Find where the given text appears and provide that cell's center as [x, y] coordinate. 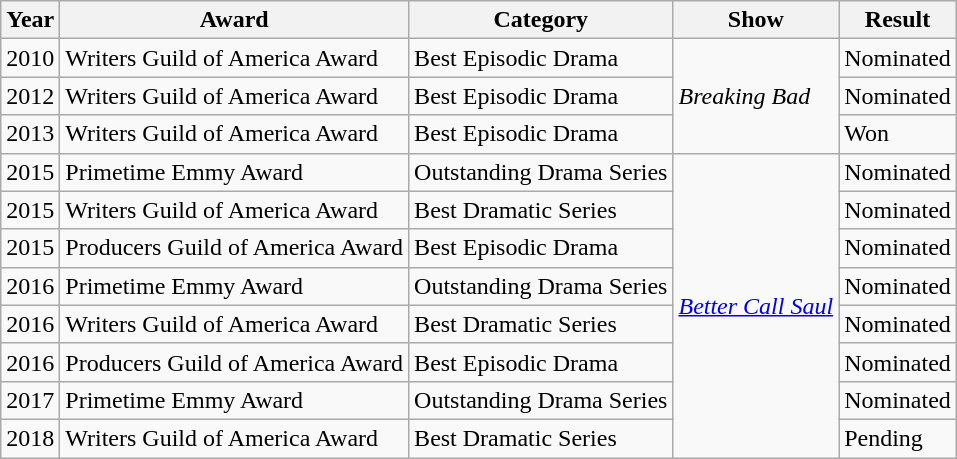
Pending [898, 438]
2013 [30, 134]
Better Call Saul [756, 305]
Category [541, 20]
2018 [30, 438]
Won [898, 134]
Result [898, 20]
2017 [30, 400]
Show [756, 20]
Breaking Bad [756, 96]
Award [234, 20]
2012 [30, 96]
Year [30, 20]
2010 [30, 58]
